Identify which cell holds the provided text, then report its [x, y] central coordinate. 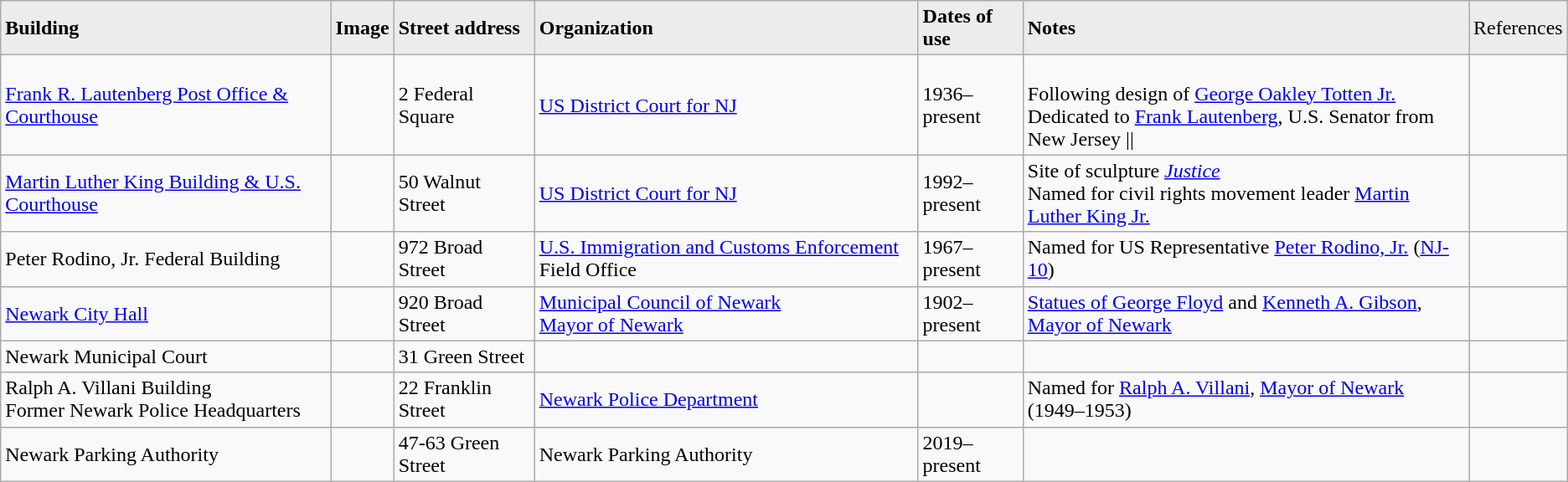
Statues of George Floyd and Kenneth A. Gibson, Mayor of Newark [1246, 313]
2019–present [970, 454]
972 Broad Street [464, 259]
1936–present [970, 105]
Named for Ralph A. Villani, Mayor of Newark (1949–1953) [1246, 400]
Martin Luther King Building & U.S. Courthouse [166, 193]
1967–present [970, 259]
U.S. Immigration and Customs Enforcement Field Office [726, 259]
Frank R. Lautenberg Post Office & Courthouse [166, 105]
50 Walnut Street [464, 193]
920 Broad Street [464, 313]
Building [166, 28]
Ralph A. Villani BuildingFormer Newark Police Headquarters [166, 400]
References [1519, 28]
47-63 Green Street [464, 454]
Notes [1246, 28]
1902–present [970, 313]
Following design of George Oakley Totten Jr. Dedicated to Frank Lautenberg, U.S. Senator from New Jersey || [1246, 105]
Dates of use [970, 28]
1992–present [970, 193]
Named for US Representative Peter Rodino, Jr. (NJ-10) [1246, 259]
Street address [464, 28]
Newark City Hall [166, 313]
Newark Municipal Court [166, 356]
31 Green Street [464, 356]
2 Federal Square [464, 105]
Municipal Council of NewarkMayor of Newark [726, 313]
Peter Rodino, Jr. Federal Building [166, 259]
Image [362, 28]
Site of sculpture JusticeNamed for civil rights movement leader Martin Luther King Jr. [1246, 193]
Newark Police Department [726, 400]
Organization [726, 28]
22 Franklin Street [464, 400]
